Search for the cell housing the specified text and yield its (x, y) center coordinate. 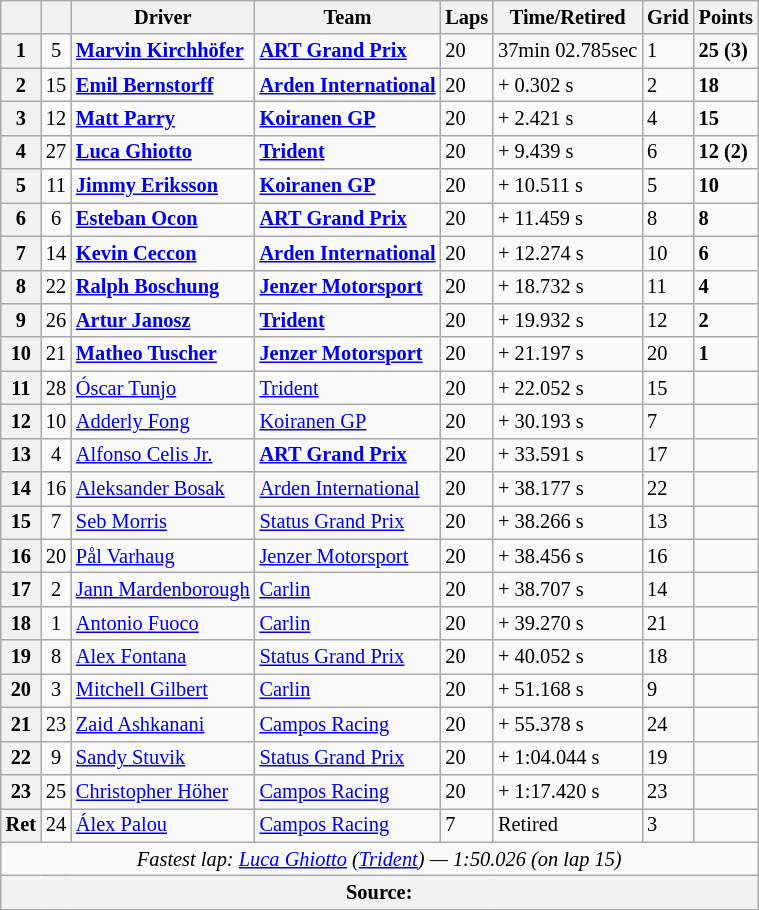
Alex Fontana (163, 657)
Óscar Tunjo (163, 388)
Artur Janosz (163, 320)
Emil Bernstorff (163, 85)
Marvin Kirchhöfer (163, 51)
+ 0.302 s (568, 85)
Ret (21, 825)
+ 19.932 s (568, 320)
25 (56, 791)
Esteban Ocon (163, 219)
Pål Varhaug (163, 556)
Antonio Fuoco (163, 623)
Adderly Fong (163, 421)
Jann Mardenborough (163, 589)
Fastest lap: Luca Ghiotto (Trident) — 1:50.026 (on lap 15) (380, 859)
+ 38.707 s (568, 589)
Laps (466, 17)
Christopher Höher (163, 791)
+ 30.193 s (568, 421)
12 (2) (726, 152)
27 (56, 152)
+ 40.052 s (568, 657)
+ 39.270 s (568, 623)
+ 1:04.044 s (568, 758)
+ 10.511 s (568, 186)
Seb Morris (163, 522)
Points (726, 17)
Mitchell Gilbert (163, 690)
Time/Retired (568, 17)
Matt Parry (163, 118)
+ 38.266 s (568, 522)
Aleksander Bosak (163, 489)
+ 38.177 s (568, 489)
Team (348, 17)
Driver (163, 17)
Sandy Stuvik (163, 758)
28 (56, 388)
Luca Ghiotto (163, 152)
+ 2.421 s (568, 118)
+ 1:17.420 s (568, 791)
Retired (568, 825)
+ 55.378 s (568, 724)
Álex Palou (163, 825)
+ 38.456 s (568, 556)
+ 9.439 s (568, 152)
Zaid Ashkanani (163, 724)
37min 02.785sec (568, 51)
Alfonso Celis Jr. (163, 455)
Jimmy Eriksson (163, 186)
Source: (380, 892)
+ 11.459 s (568, 219)
+ 22.052 s (568, 388)
Matheo Tuscher (163, 354)
+ 12.274 s (568, 253)
Ralph Boschung (163, 287)
26 (56, 320)
Kevin Ceccon (163, 253)
25 (3) (726, 51)
+ 51.168 s (568, 690)
Grid (668, 17)
+ 21.197 s (568, 354)
+ 33.591 s (568, 455)
+ 18.732 s (568, 287)
